From the cell containing the given text, extract its center point as [x, y] coordinate. 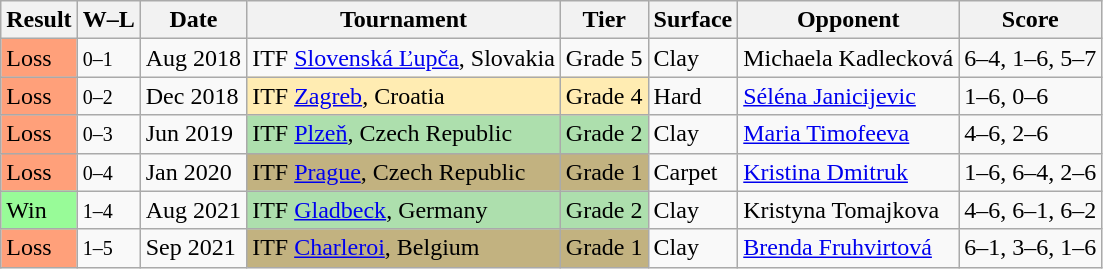
1–4 [108, 210]
6–4, 1–6, 5–7 [1030, 58]
4–6, 2–6 [1030, 134]
Date [193, 20]
Aug 2018 [193, 58]
Score [1030, 20]
ITF Slovenská Ľupča, Slovakia [404, 58]
ITF Zagreb, Croatia [404, 96]
ITF Charleroi, Belgium [404, 248]
0–1 [108, 58]
ITF Plzeň, Czech Republic [404, 134]
Jun 2019 [193, 134]
Maria Timofeeva [848, 134]
Carpet [693, 172]
W–L [108, 20]
Aug 2021 [193, 210]
4–6, 6–1, 6–2 [1030, 210]
Séléna Janicijevic [848, 96]
Dec 2018 [193, 96]
1–6, 0–6 [1030, 96]
ITF Prague, Czech Republic [404, 172]
Hard [693, 96]
1–6, 6–4, 2–6 [1030, 172]
Grade 5 [604, 58]
ITF Gladbeck, Germany [404, 210]
Win [39, 210]
Brenda Fruhvirtová [848, 248]
Tier [604, 20]
1–5 [108, 248]
Grade 4 [604, 96]
Kristina Dmitruk [848, 172]
Result [39, 20]
0–4 [108, 172]
0–3 [108, 134]
Tournament [404, 20]
Opponent [848, 20]
0–2 [108, 96]
6–1, 3–6, 1–6 [1030, 248]
Surface [693, 20]
Jan 2020 [193, 172]
Michaela Kadlecková [848, 58]
Kristyna Tomajkova [848, 210]
Sep 2021 [193, 248]
